From the cell containing the given text, extract its center point as (X, Y) coordinate. 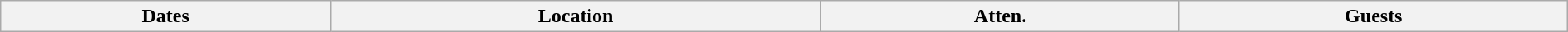
Dates (165, 16)
Location (576, 16)
Guests (1373, 16)
Atten. (1001, 16)
